Return the (X, Y) coordinate for the center point of the cell that contains the specified text.  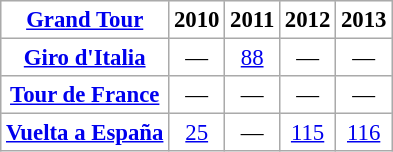
2010 (197, 20)
2012 (308, 20)
Giro d'Italia (85, 57)
25 (197, 132)
116 (364, 132)
2011 (252, 20)
2013 (364, 20)
Grand Tour (85, 20)
115 (308, 132)
Vuelta a España (85, 132)
Tour de France (85, 95)
88 (252, 57)
